Output the (x, y) coordinate of the center of the cell containing the given text.  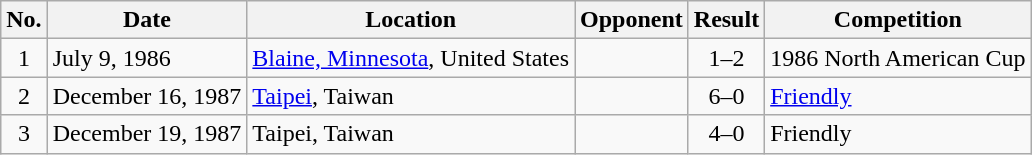
Blaine, Minnesota, United States (411, 58)
4–0 (726, 134)
December 16, 1987 (147, 96)
Competition (898, 20)
Result (726, 20)
Opponent (631, 20)
1 (24, 58)
July 9, 1986 (147, 58)
2 (24, 96)
3 (24, 134)
6–0 (726, 96)
No. (24, 20)
December 19, 1987 (147, 134)
Location (411, 20)
Date (147, 20)
1–2 (726, 58)
1986 North American Cup (898, 58)
